Extract the [x, y] coordinate from the center of the cell holding the provided text.  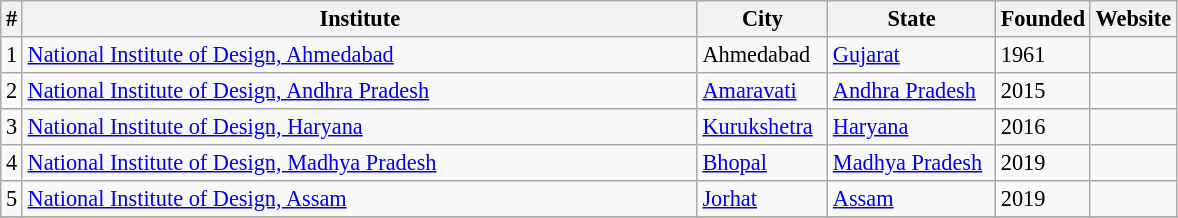
National Institute of Design, Andhra Pradesh [360, 90]
Haryana [912, 126]
2016 [1044, 126]
5 [12, 198]
Ahmedabad [762, 55]
1961 [1044, 55]
National Institute of Design, Madhya Pradesh [360, 162]
National Institute of Design, Assam [360, 198]
3 [12, 126]
Madhya Pradesh [912, 162]
1 [12, 55]
Amaravati [762, 90]
Assam [912, 198]
Bhopal [762, 162]
Website [1133, 19]
National Institute of Design, Ahmedabad [360, 55]
Andhra Pradesh [912, 90]
State [912, 19]
Founded [1044, 19]
2015 [1044, 90]
# [12, 19]
National Institute of Design, Haryana [360, 126]
Institute [360, 19]
Gujarat [912, 55]
4 [12, 162]
City [762, 19]
Kurukshetra [762, 126]
Jorhat [762, 198]
2 [12, 90]
